For the text-containing cell, return its midpoint in (X, Y) coordinate format. 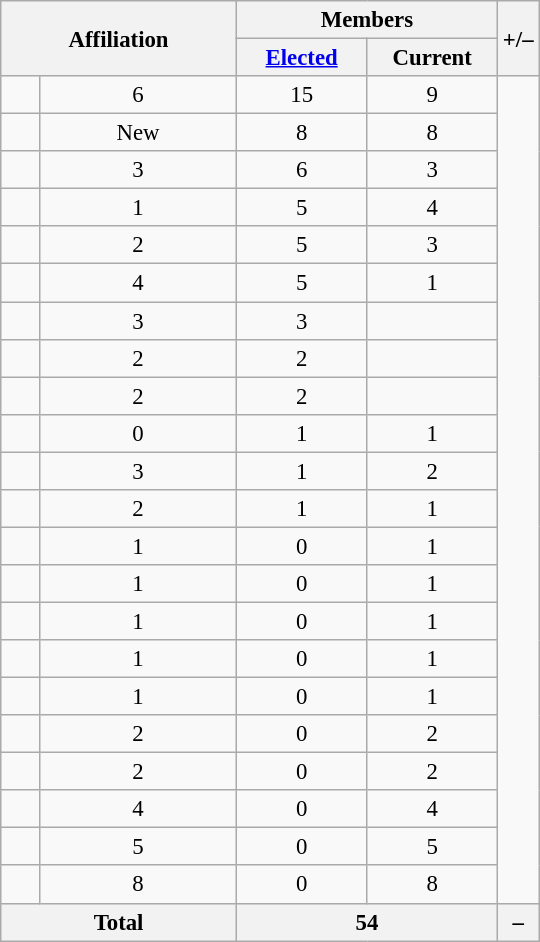
Affiliation (119, 38)
Total (119, 922)
15 (302, 95)
9 (432, 95)
54 (366, 922)
Elected (302, 58)
New (138, 133)
Current (432, 58)
Members (366, 20)
– (518, 922)
+/– (518, 38)
